Return the [x, y] coordinate for the center point of the cell that contains the specified text.  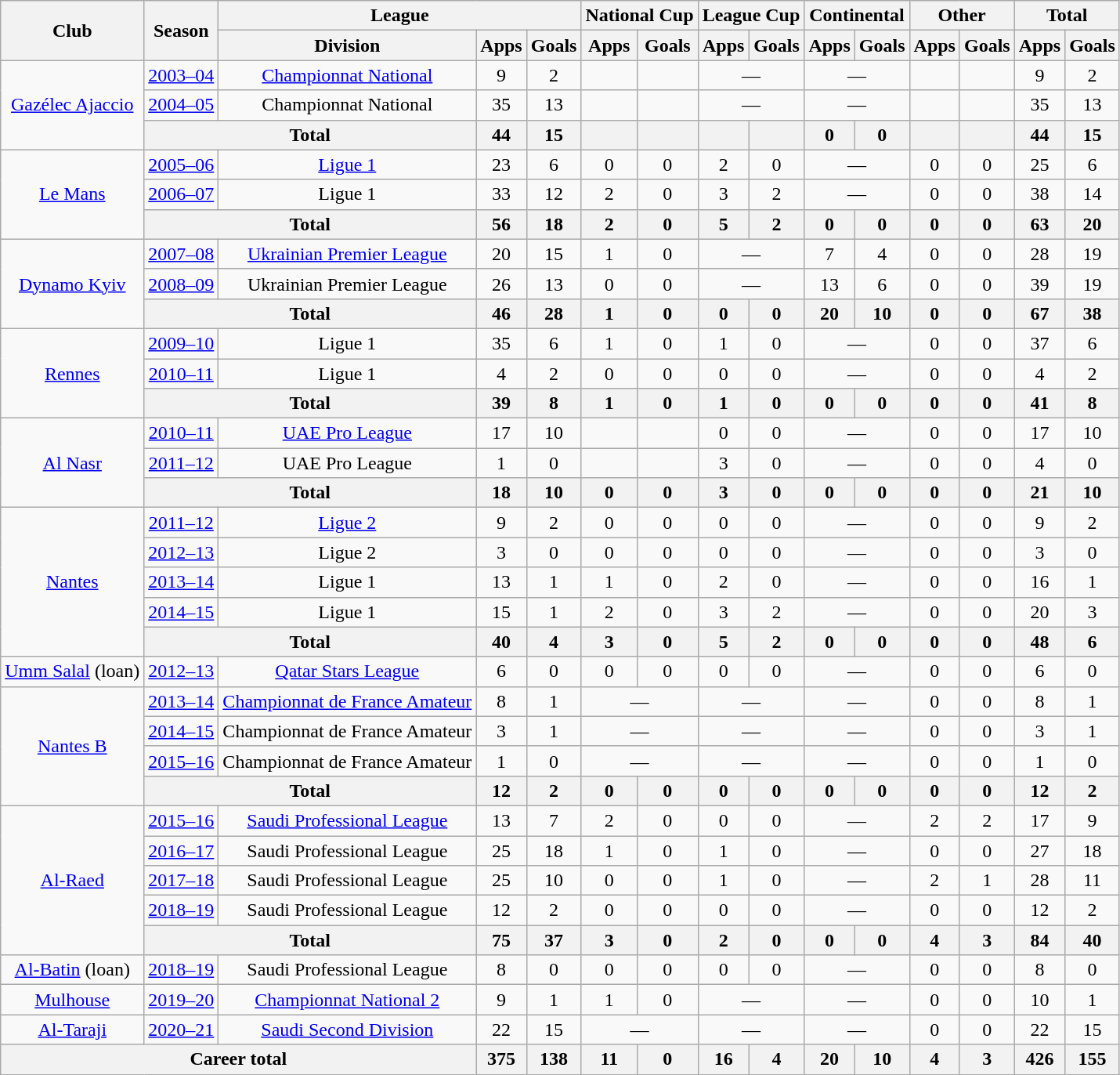
Career total [238, 1059]
Mulhouse [72, 1000]
Al Nasr [72, 463]
138 [554, 1059]
Dynamo Kyiv [72, 284]
Nantes [72, 582]
33 [501, 194]
Al-Batin (loan) [72, 970]
2017–18 [182, 881]
2009–10 [182, 343]
27 [1039, 850]
75 [501, 940]
Other [962, 16]
46 [501, 313]
Division [348, 45]
2007–08 [182, 254]
2003–04 [182, 75]
Gazélec Ajaccio [72, 105]
Al-Raed [72, 880]
League Cup [751, 16]
League [399, 16]
Saudi Second Division [348, 1030]
84 [1039, 940]
2016–17 [182, 850]
56 [501, 224]
155 [1093, 1059]
Al-Taraji [72, 1030]
21 [1039, 493]
23 [501, 165]
Nantes B [72, 746]
26 [501, 284]
41 [1039, 404]
2004–05 [182, 105]
Championnat National 2 [348, 1000]
67 [1039, 313]
2019–20 [182, 1000]
2005–06 [182, 165]
Continental [857, 16]
63 [1039, 224]
Rennes [72, 373]
426 [1039, 1059]
2020–21 [182, 1030]
National Cup [639, 16]
Le Mans [72, 194]
2006–07 [182, 194]
2008–09 [182, 284]
Qatar Stars League [348, 671]
375 [501, 1059]
Club [72, 31]
Umm Salal (loan) [72, 671]
48 [1039, 642]
14 [1093, 194]
Season [182, 31]
